Identify which cell holds the provided text, then report its (X, Y) central coordinate. 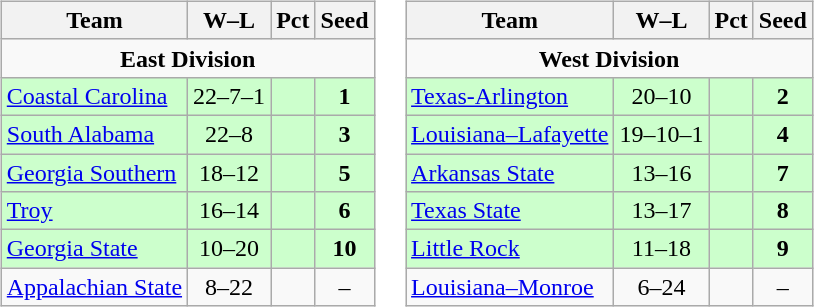
3 (344, 134)
East Division (188, 58)
2 (782, 96)
16–14 (230, 211)
Georgia Southern (94, 173)
13–16 (662, 173)
4 (782, 134)
6 (344, 211)
7 (782, 173)
Appalachian State (94, 287)
1 (344, 96)
10 (344, 249)
13–17 (662, 211)
10–20 (230, 249)
Texas-Arlington (510, 96)
Louisiana–Lafayette (510, 134)
8 (782, 211)
9 (782, 249)
5 (344, 173)
22–7–1 (230, 96)
8–22 (230, 287)
Coastal Carolina (94, 96)
22–8 (230, 134)
Troy (94, 211)
South Alabama (94, 134)
20–10 (662, 96)
Louisiana–Monroe (510, 287)
West Division (610, 58)
19–10–1 (662, 134)
18–12 (230, 173)
Little Rock (510, 249)
Georgia State (94, 249)
6–24 (662, 287)
Arkansas State (510, 173)
11–18 (662, 249)
Texas State (510, 211)
